Capture the cell that displays the provided text and extract its (x, y) central coordinate. 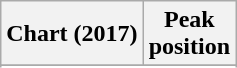
Chart (2017) (72, 34)
Peakposition (189, 34)
